Extract the (x, y) coordinate from the center of the cell holding the provided text.  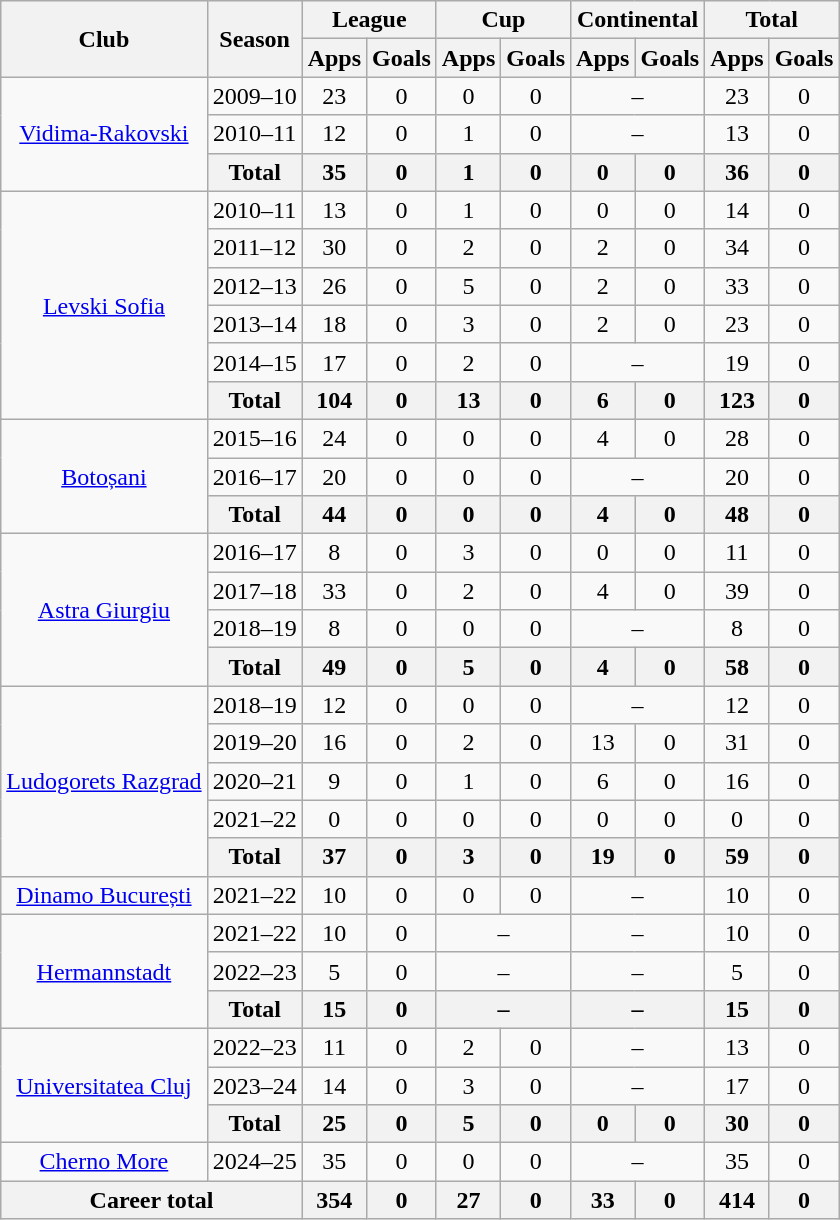
58 (737, 667)
Cherno More (104, 1162)
League (369, 20)
123 (737, 400)
2013–14 (254, 324)
9 (334, 781)
59 (737, 857)
2017–18 (254, 591)
2019–20 (254, 743)
2014–15 (254, 362)
25 (334, 1124)
2009–10 (254, 96)
27 (468, 1200)
39 (737, 591)
31 (737, 743)
36 (737, 172)
Career total (152, 1200)
26 (334, 286)
414 (737, 1200)
Dinamo București (104, 895)
2024–25 (254, 1162)
Universitatea Cluj (104, 1085)
24 (334, 438)
Ludogorets Razgrad (104, 781)
Club (104, 39)
2012–13 (254, 286)
28 (737, 438)
49 (334, 667)
2011–12 (254, 248)
354 (334, 1200)
Continental (638, 20)
Season (254, 39)
44 (334, 515)
2023–24 (254, 1085)
Botoșani (104, 476)
2020–21 (254, 781)
34 (737, 248)
18 (334, 324)
48 (737, 515)
104 (334, 400)
Astra Giurgiu (104, 610)
Vidima-Rakovski (104, 134)
Levski Sofia (104, 305)
Cup (503, 20)
Hermannstadt (104, 971)
2015–16 (254, 438)
37 (334, 857)
